Find where the given text appears and provide that cell's center as (X, Y) coordinate. 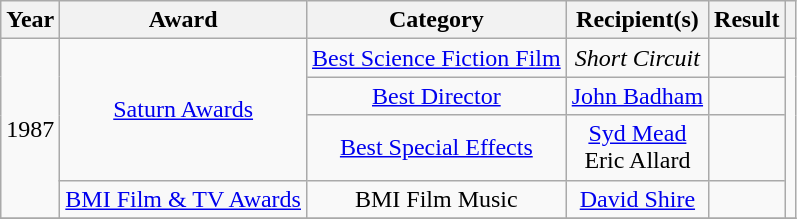
BMI Film Music (436, 199)
Syd Mead Eric Allard (637, 148)
Award (184, 20)
Year (30, 20)
1987 (30, 128)
David Shire (637, 199)
Best Special Effects (436, 148)
Result (747, 20)
Best Science Fiction Film (436, 58)
Category (436, 20)
Short Circuit (637, 58)
Best Director (436, 96)
John Badham (637, 96)
Recipient(s) (637, 20)
Saturn Awards (184, 110)
BMI Film & TV Awards (184, 199)
